Search for the cell housing the specified text and yield its (x, y) center coordinate. 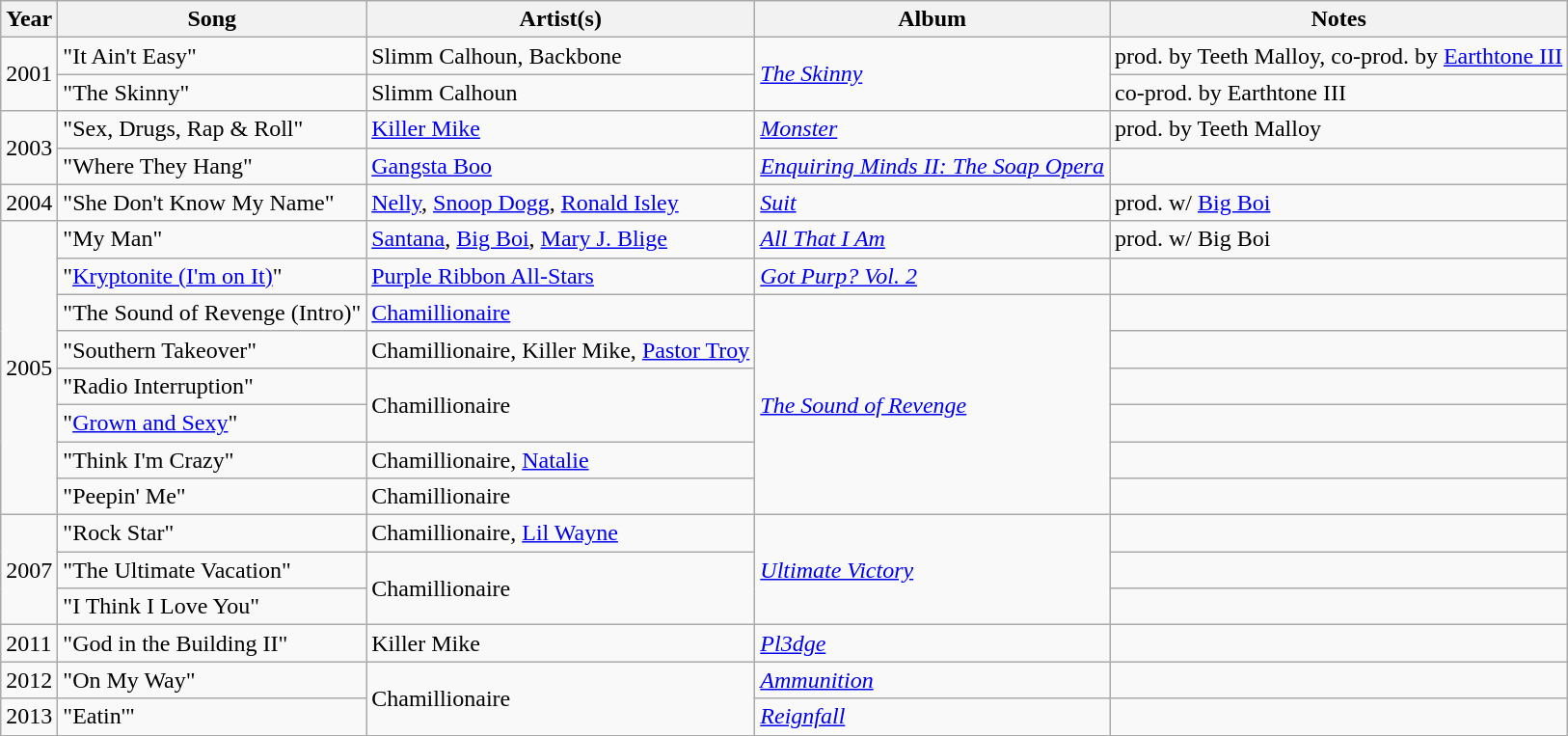
2012 (29, 680)
Reignfall (933, 717)
2005 (29, 368)
Album (933, 19)
"Rock Star" (212, 533)
"Think I'm Crazy" (212, 460)
2004 (29, 203)
"It Ain't Easy" (212, 56)
All That I Am (933, 239)
prod. by Teeth Malloy (1338, 129)
Suit (933, 203)
"Grown and Sexy" (212, 423)
co-prod. by Earthtone III (1338, 93)
"Where They Hang" (212, 166)
Artist(s) (561, 19)
2013 (29, 717)
Chamillionaire, Killer Mike, Pastor Troy (561, 349)
"The Sound of Revenge (Intro)" (212, 313)
Chamillionaire, Lil Wayne (561, 533)
Gangsta Boo (561, 166)
Ammunition (933, 680)
"God in the Building II" (212, 643)
Purple Ribbon All-Stars (561, 276)
"Radio Interruption" (212, 386)
Nelly, Snoop Dogg, Ronald Isley (561, 203)
"Kryptonite (I'm on It)" (212, 276)
Year (29, 19)
"Peepin' Me" (212, 497)
2011 (29, 643)
"The Ultimate Vacation" (212, 570)
Chamillionaire, Natalie (561, 460)
"Southern Takeover" (212, 349)
The Skinny (933, 74)
Santana, Big Boi, Mary J. Blige (561, 239)
Slimm Calhoun, Backbone (561, 56)
The Sound of Revenge (933, 404)
Slimm Calhoun (561, 93)
2007 (29, 570)
Enquiring Minds II: The Soap Opera (933, 166)
Ultimate Victory (933, 570)
"My Man" (212, 239)
"Eatin'" (212, 717)
"On My Way" (212, 680)
2001 (29, 74)
Monster (933, 129)
"I Think I Love You" (212, 607)
2003 (29, 148)
"She Don't Know My Name" (212, 203)
prod. by Teeth Malloy, co-prod. by Earthtone III (1338, 56)
"The Skinny" (212, 93)
Got Purp? Vol. 2 (933, 276)
Song (212, 19)
"Sex, Drugs, Rap & Roll" (212, 129)
Pl3dge (933, 643)
Notes (1338, 19)
